From the cell containing the given text, extract its center point as (x, y) coordinate. 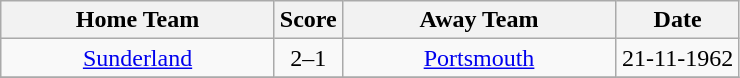
Away Team (479, 20)
Home Team (138, 20)
Sunderland (138, 58)
2–1 (308, 58)
Portsmouth (479, 58)
21-11-1962 (678, 58)
Score (308, 20)
Date (678, 20)
